Determine the [X, Y] coordinate at the center of the cell enclosing the given text.  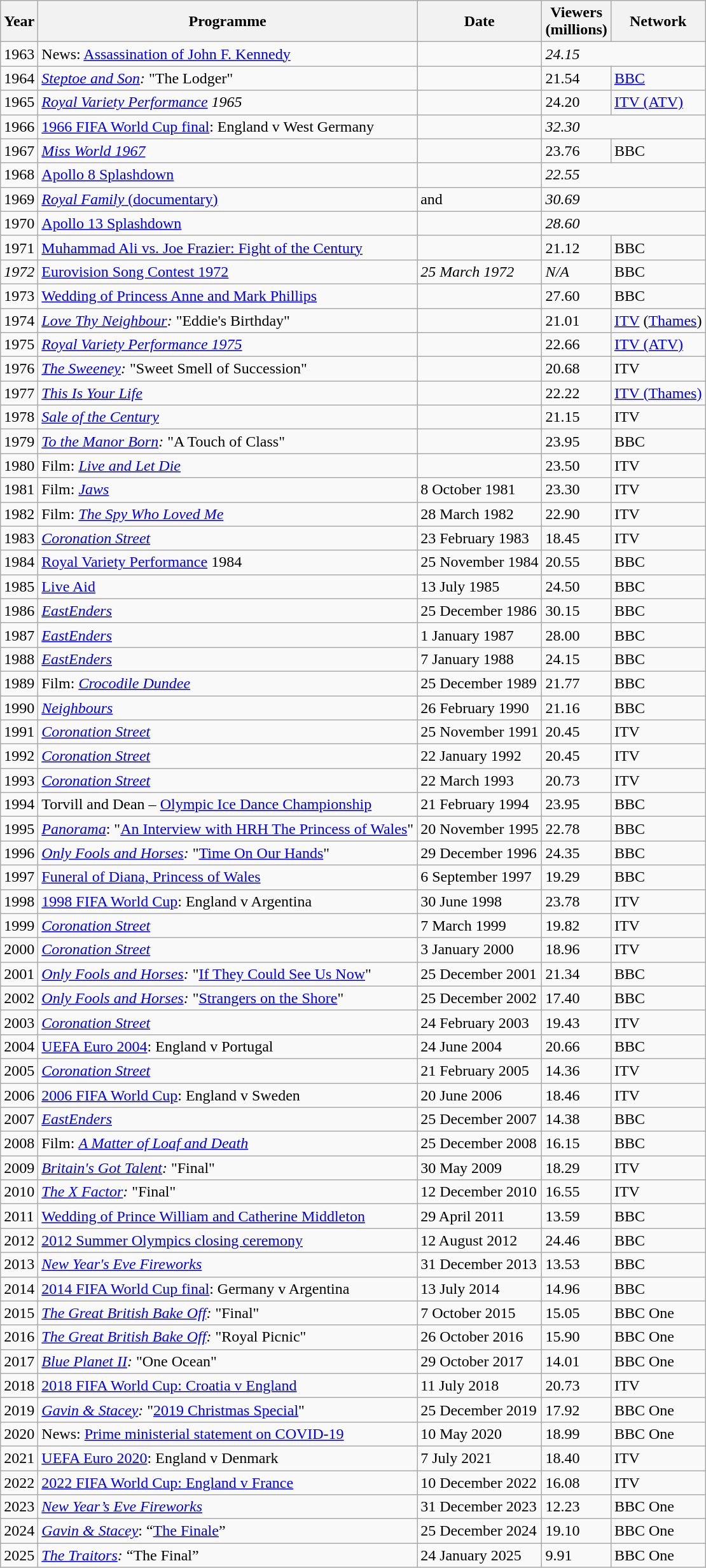
2012 Summer Olympics closing ceremony [228, 1240]
18.29 [576, 1168]
1985 [19, 586]
Britain's Got Talent: "Final" [228, 1168]
25 December 2002 [480, 998]
30 June 1998 [480, 901]
24.46 [576, 1240]
7 March 1999 [480, 926]
2014 [19, 1289]
1972 [19, 272]
25 November 1991 [480, 732]
2025 [19, 1555]
25 December 1989 [480, 683]
2013 [19, 1265]
Film: The Spy Who Loved Me [228, 514]
1968 [19, 175]
Royal Variety Performance 1975 [228, 345]
1993 [19, 781]
1971 [19, 247]
23.30 [576, 490]
1984 [19, 562]
UEFA Euro 2020: England v Denmark [228, 1458]
UEFA Euro 2004: England v Portugal [228, 1046]
20.66 [576, 1046]
14.96 [576, 1289]
24.35 [576, 853]
29 October 2017 [480, 1361]
30.69 [623, 199]
2024 [19, 1531]
25 December 2001 [480, 974]
21.34 [576, 974]
23.78 [576, 901]
Love Thy Neighbour: "Eddie's Birthday" [228, 320]
13.59 [576, 1216]
25 December 2019 [480, 1410]
13.53 [576, 1265]
The Sweeney: "Sweet Smell of Succession" [228, 369]
2005 [19, 1071]
2018 FIFA World Cup: Croatia v England [228, 1385]
2021 [19, 1458]
1973 [19, 296]
Only Fools and Horses: "Strangers on the Shore" [228, 998]
Gavin & Stacey: "2019 Christmas Special" [228, 1410]
1983 [19, 538]
1977 [19, 393]
2008 [19, 1144]
6 September 1997 [480, 877]
2019 [19, 1410]
Blue Planet II: "One Ocean" [228, 1361]
12 December 2010 [480, 1192]
13 July 1985 [480, 586]
1987 [19, 635]
21.01 [576, 320]
20.55 [576, 562]
25 March 1972 [480, 272]
21 February 1994 [480, 805]
29 December 1996 [480, 853]
1966 FIFA World Cup final: England v West Germany [228, 127]
2003 [19, 1022]
9.91 [576, 1555]
2014 FIFA World Cup final: Germany v Argentina [228, 1289]
Steptoe and Son: "The Lodger" [228, 78]
31 December 2013 [480, 1265]
8 October 1981 [480, 490]
1998 [19, 901]
18.40 [576, 1458]
29 April 2011 [480, 1216]
25 December 2008 [480, 1144]
22 January 1992 [480, 756]
23 February 1983 [480, 538]
1994 [19, 805]
1990 [19, 708]
25 November 1984 [480, 562]
1975 [19, 345]
Neighbours [228, 708]
15.90 [576, 1337]
Only Fools and Horses: "Time On Our Hands" [228, 853]
7 January 1988 [480, 659]
31 December 2023 [480, 1507]
Eurovision Song Contest 1972 [228, 272]
1967 [19, 151]
21 February 2005 [480, 1071]
1999 [19, 926]
Wedding of Prince William and Catherine Middleton [228, 1216]
1969 [19, 199]
13 July 2014 [480, 1289]
14.38 [576, 1120]
18.45 [576, 538]
22.55 [623, 175]
Royal Variety Performance 1965 [228, 102]
2016 [19, 1337]
1996 [19, 853]
1997 [19, 877]
21.15 [576, 417]
26 February 1990 [480, 708]
12.23 [576, 1507]
22.22 [576, 393]
News: Assassination of John F. Kennedy [228, 54]
15.05 [576, 1313]
1981 [19, 490]
1978 [19, 417]
Year [19, 22]
1991 [19, 732]
2007 [19, 1120]
Date [480, 22]
Torvill and Dean – Olympic Ice Dance Championship [228, 805]
14.01 [576, 1361]
1995 [19, 829]
1986 [19, 611]
This Is Your Life [228, 393]
2000 [19, 950]
7 July 2021 [480, 1458]
Apollo 8 Splashdown [228, 175]
20 November 1995 [480, 829]
Wedding of Princess Anne and Mark Phillips [228, 296]
17.92 [576, 1410]
21.54 [576, 78]
Programme [228, 22]
The Traitors: “The Final” [228, 1555]
Film: Live and Let Die [228, 466]
28.60 [623, 223]
and [480, 199]
2015 [19, 1313]
Network [658, 22]
25 December 2024 [480, 1531]
The Great British Bake Off: "Royal Picnic" [228, 1337]
2022 [19, 1483]
22 March 1993 [480, 781]
19.43 [576, 1022]
Sale of the Century [228, 417]
1982 [19, 514]
2001 [19, 974]
New Year’s Eve Fireworks [228, 1507]
1966 [19, 127]
30.15 [576, 611]
2011 [19, 1216]
2006 FIFA World Cup: England v Sweden [228, 1095]
20.68 [576, 369]
25 December 1986 [480, 611]
22.90 [576, 514]
2020 [19, 1434]
2017 [19, 1361]
1963 [19, 54]
14.36 [576, 1071]
24.50 [576, 586]
30 May 2009 [480, 1168]
27.60 [576, 296]
26 October 2016 [480, 1337]
32.30 [623, 127]
19.10 [576, 1531]
24 February 2003 [480, 1022]
N/A [576, 272]
16.08 [576, 1483]
Panorama: "An Interview with HRH The Princess of Wales" [228, 829]
Royal Variety Performance 1984 [228, 562]
1989 [19, 683]
News: Prime ministerial statement on COVID-19 [228, 1434]
1965 [19, 102]
21.77 [576, 683]
21.12 [576, 247]
16.55 [576, 1192]
1976 [19, 369]
2002 [19, 998]
12 August 2012 [480, 1240]
22.66 [576, 345]
28.00 [576, 635]
1974 [19, 320]
25 December 2007 [480, 1120]
19.29 [576, 877]
2023 [19, 1507]
Gavin & Stacey: “The Finale” [228, 1531]
1998 FIFA World Cup: England v Argentina [228, 901]
Apollo 13 Splashdown [228, 223]
Muhammad Ali vs. Joe Frazier: Fight of the Century [228, 247]
2004 [19, 1046]
Viewers(millions) [576, 22]
24 June 2004 [480, 1046]
2022 FIFA World Cup: England v France [228, 1483]
28 March 1982 [480, 514]
23.76 [576, 151]
20 June 2006 [480, 1095]
New Year's Eve Fireworks [228, 1265]
1988 [19, 659]
3 January 2000 [480, 950]
18.46 [576, 1095]
24 January 2025 [480, 1555]
2006 [19, 1095]
19.82 [576, 926]
1 January 1987 [480, 635]
To the Manor Born: "A Touch of Class" [228, 441]
10 May 2020 [480, 1434]
18.99 [576, 1434]
Only Fools and Horses: "If They Could See Us Now" [228, 974]
Film: Jaws [228, 490]
The X Factor: "Final" [228, 1192]
23.50 [576, 466]
1979 [19, 441]
2009 [19, 1168]
18.96 [576, 950]
2018 [19, 1385]
10 December 2022 [480, 1483]
11 July 2018 [480, 1385]
Film: Crocodile Dundee [228, 683]
Royal Family (documentary) [228, 199]
1980 [19, 466]
1964 [19, 78]
17.40 [576, 998]
24.20 [576, 102]
21.16 [576, 708]
Miss World 1967 [228, 151]
Film: A Matter of Loaf and Death [228, 1144]
2012 [19, 1240]
2010 [19, 1192]
1970 [19, 223]
22.78 [576, 829]
Funeral of Diana, Princess of Wales [228, 877]
Live Aid [228, 586]
7 October 2015 [480, 1313]
16.15 [576, 1144]
The Great British Bake Off: "Final" [228, 1313]
1992 [19, 756]
